Provide the (X, Y) coordinate of the cell's center where the given text is located.  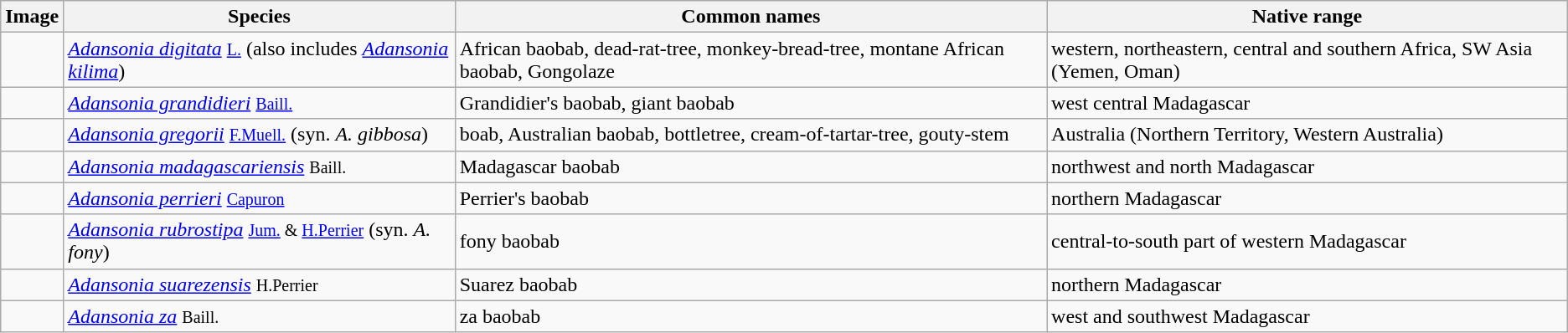
west central Madagascar (1308, 103)
boab, Australian baobab, bottletree, cream-of-tartar-tree, gouty-stem (750, 135)
fony baobab (750, 241)
African baobab, dead-rat-tree, monkey-bread-tree, montane African baobab, Gongolaze (750, 60)
Adansonia grandidieri Baill. (260, 103)
Madagascar baobab (750, 166)
Adansonia madagascariensis Baill. (260, 166)
Adansonia digitata L. (also includes Adansonia kilima) (260, 60)
Grandidier's baobab, giant baobab (750, 103)
west and southwest Madagascar (1308, 316)
central-to-south part of western Madagascar (1308, 241)
Perrier's baobab (750, 198)
Common names (750, 17)
Image (32, 17)
za baobab (750, 316)
Adansonia suarezensis H.Perrier (260, 284)
Adansonia rubrostipa Jum. & H.Perrier (syn. A. fony) (260, 241)
Suarez baobab (750, 284)
Adansonia za Baill. (260, 316)
northwest and north Madagascar (1308, 166)
western, northeastern, central and southern Africa, SW Asia (Yemen, Oman) (1308, 60)
Native range (1308, 17)
Species (260, 17)
Australia (Northern Territory, Western Australia) (1308, 135)
Adansonia gregorii F.Muell. (syn. A. gibbosa) (260, 135)
Adansonia perrieri Capuron (260, 198)
